Detect which cell encompasses the target text, then output its [X, Y] center coordinate. 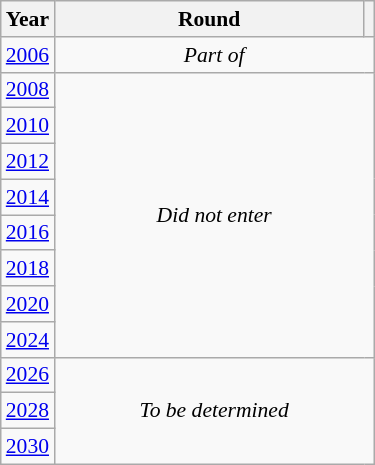
2024 [28, 340]
2018 [28, 269]
2016 [28, 233]
Year [28, 19]
Did not enter [214, 214]
2012 [28, 162]
2030 [28, 447]
2008 [28, 90]
2026 [28, 375]
To be determined [214, 410]
2010 [28, 126]
2028 [28, 411]
2006 [28, 55]
Round [209, 19]
2014 [28, 197]
2020 [28, 304]
Part of [214, 55]
